Determine the (x, y) coordinate at the center of the cell enclosing the given text.  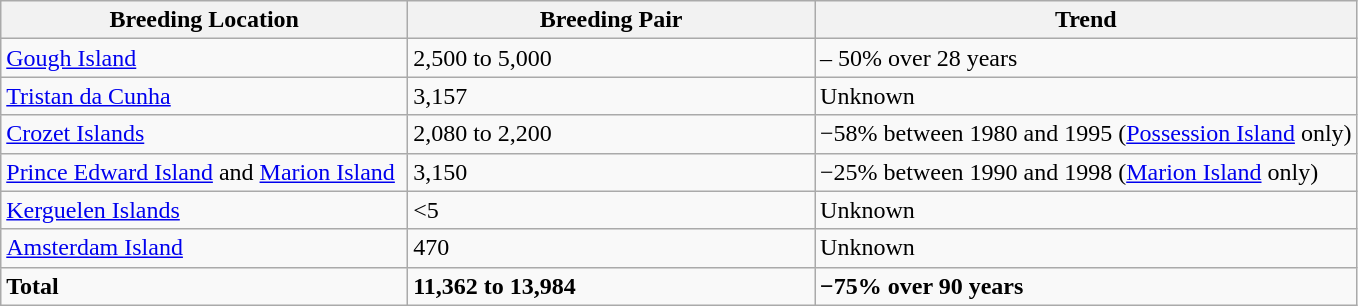
3,157 (612, 96)
3,150 (612, 172)
Gough Island (204, 58)
Kerguelen Islands (204, 210)
Total (204, 286)
Tristan da Cunha (204, 96)
Breeding Pair (612, 20)
Amsterdam Island (204, 248)
2,080 to 2,200 (612, 134)
Prince Edward Island and Marion Island (204, 172)
Breeding Location (204, 20)
<5 (612, 210)
Trend (1086, 20)
– 50% over 28 years (1086, 58)
470 (612, 248)
−25% between 1990 and 1998 (Marion Island only) (1086, 172)
Crozet Islands (204, 134)
−58% between 1980 and 1995 (Possession Island only) (1086, 134)
−75% over 90 years (1086, 286)
11,362 to 13,984 (612, 286)
2,500 to 5,000 (612, 58)
